Identify which cell holds the provided text, then report its (x, y) central coordinate. 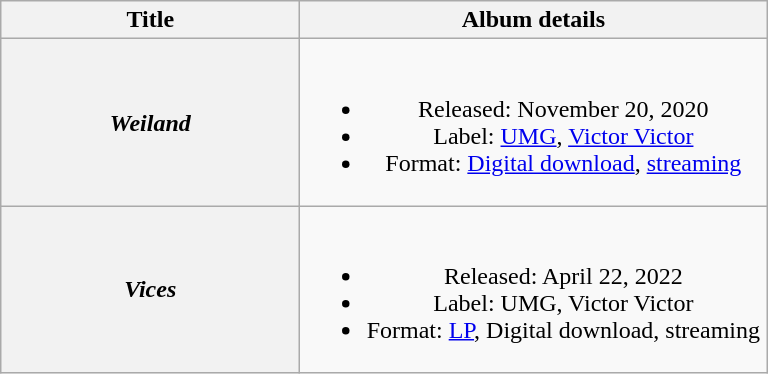
Album details (534, 20)
Released: November 20, 2020Label: UMG, Victor VictorFormat: Digital download, streaming (534, 122)
Vices (150, 290)
Title (150, 20)
Weiland (150, 122)
Released: April 22, 2022Label: UMG, Victor VictorFormat: LP, Digital download, streaming (534, 290)
